Output the [X, Y] coordinate of the center of the cell containing the given text.  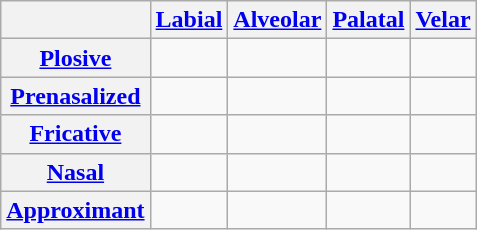
Fricative [76, 134]
Prenasalized [76, 96]
Plosive [76, 58]
Approximant [76, 210]
Alveolar [278, 20]
Velar [443, 20]
Nasal [76, 172]
Labial [189, 20]
Palatal [368, 20]
